Provide the (x, y) coordinate of the cell's center where the given text is located.  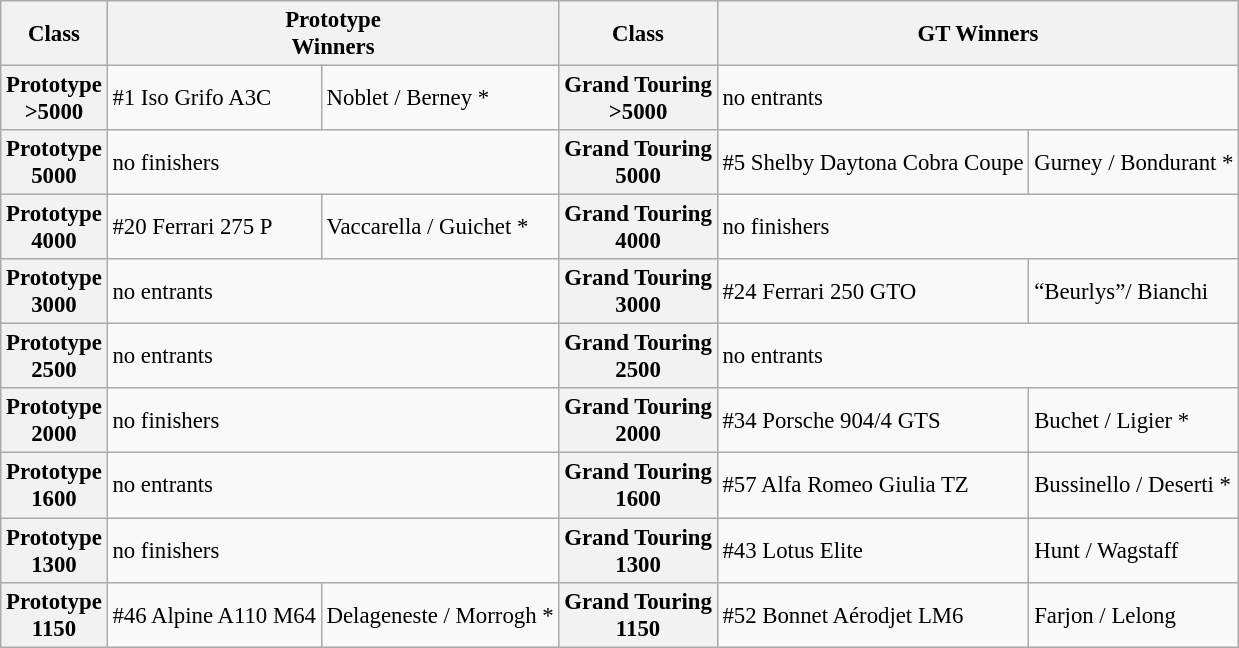
Vaccarella / Guichet * (440, 228)
#46 Alpine A110 M64 (214, 614)
Grand Touring 4000 (638, 228)
Grand Touring 1300 (638, 550)
#52 Bonnet Aérodjet LM6 (873, 614)
Buchet / Ligier * (1134, 420)
Prototype 1300 (54, 550)
#20 Ferrari 275 P (214, 228)
Prototype 1600 (54, 486)
#24 Ferrari 250 GTO (873, 292)
#43 Lotus Elite (873, 550)
Grand Touring5000 (638, 162)
Prototype 3000 (54, 292)
#34 Porsche 904/4 GTS (873, 420)
Grand Touring 2000 (638, 420)
Grand Touring 3000 (638, 292)
Noblet / Berney * (440, 98)
Grand Touring 1600 (638, 486)
“Beurlys”/ Bianchi (1134, 292)
Grand Touring >5000 (638, 98)
Grand Touring 2500 (638, 356)
Prototype 1150 (54, 614)
Prototype 2000 (54, 420)
Prototype 4000 (54, 228)
Hunt / Wagstaff (1134, 550)
Farjon / Lelong (1134, 614)
Prototype >5000 (54, 98)
Gurney / Bondurant * (1134, 162)
Delageneste / Morrogh * (440, 614)
Grand Touring 1150 (638, 614)
#5 Shelby Daytona Cobra Coupe (873, 162)
#1 Iso Grifo A3C (214, 98)
Prototype 5000 (54, 162)
Bussinello / Deserti * (1134, 486)
PrototypeWinners (333, 34)
Prototype 2500 (54, 356)
GT Winners (978, 34)
#57 Alfa Romeo Giulia TZ (873, 486)
